Locate the cell with the specified text and output its (X, Y) center coordinate. 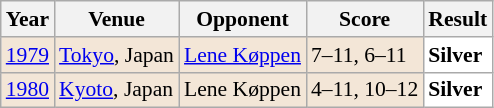
Venue (116, 19)
1980 (28, 90)
Year (28, 19)
4–11, 10–12 (364, 90)
Opponent (242, 19)
7–11, 6–11 (364, 55)
Kyoto, Japan (116, 90)
Score (364, 19)
Result (458, 19)
Tokyo, Japan (116, 55)
1979 (28, 55)
